Output the (x, y) coordinate of the center of the cell containing the given text.  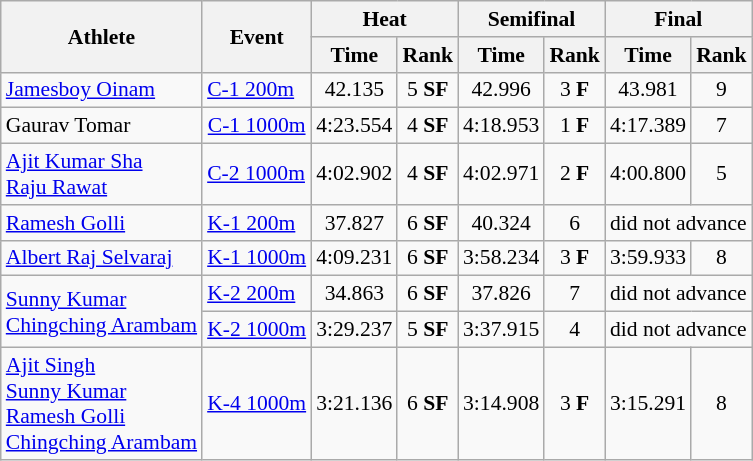
C-1 1000m (256, 126)
Sunny KumarChingching Arambam (102, 312)
Heat (384, 19)
2 F (574, 174)
4:09.231 (354, 258)
Event (256, 36)
42.996 (501, 90)
43.981 (648, 90)
37.826 (501, 294)
3:37.915 (501, 330)
Semifinal (532, 19)
Ajit SinghSunny KumarRamesh GolliChingching Arambam (102, 403)
K-2 200m (256, 294)
K-1 200m (256, 223)
Jamesboy Oinam (102, 90)
40.324 (501, 223)
K-2 1000m (256, 330)
Albert Raj Selvaraj (102, 258)
4:02.971 (501, 174)
4 (574, 330)
3:59.933 (648, 258)
K-1 1000m (256, 258)
4:23.554 (354, 126)
5 (722, 174)
3:21.136 (354, 403)
3:29.237 (354, 330)
Gaurav Tomar (102, 126)
C-2 1000m (256, 174)
4:00.800 (648, 174)
4:18.953 (501, 126)
4:17.389 (648, 126)
37.827 (354, 223)
34.863 (354, 294)
Athlete (102, 36)
4:02.902 (354, 174)
3:15.291 (648, 403)
C-1 200m (256, 90)
9 (722, 90)
6 (574, 223)
Ajit Kumar ShaRaju Rawat (102, 174)
K-4 1000m (256, 403)
Ramesh Golli (102, 223)
Final (678, 19)
3:58.234 (501, 258)
3:14.908 (501, 403)
1 F (574, 126)
42.135 (354, 90)
